Extract the [x, y] coordinate from the center of the cell holding the provided text.  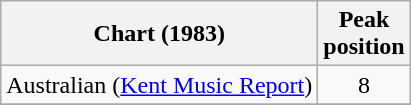
Australian (Kent Music Report) [160, 85]
Chart (1983) [160, 34]
Peakposition [364, 34]
8 [364, 85]
